Detect which cell encompasses the target text, then output its (X, Y) center coordinate. 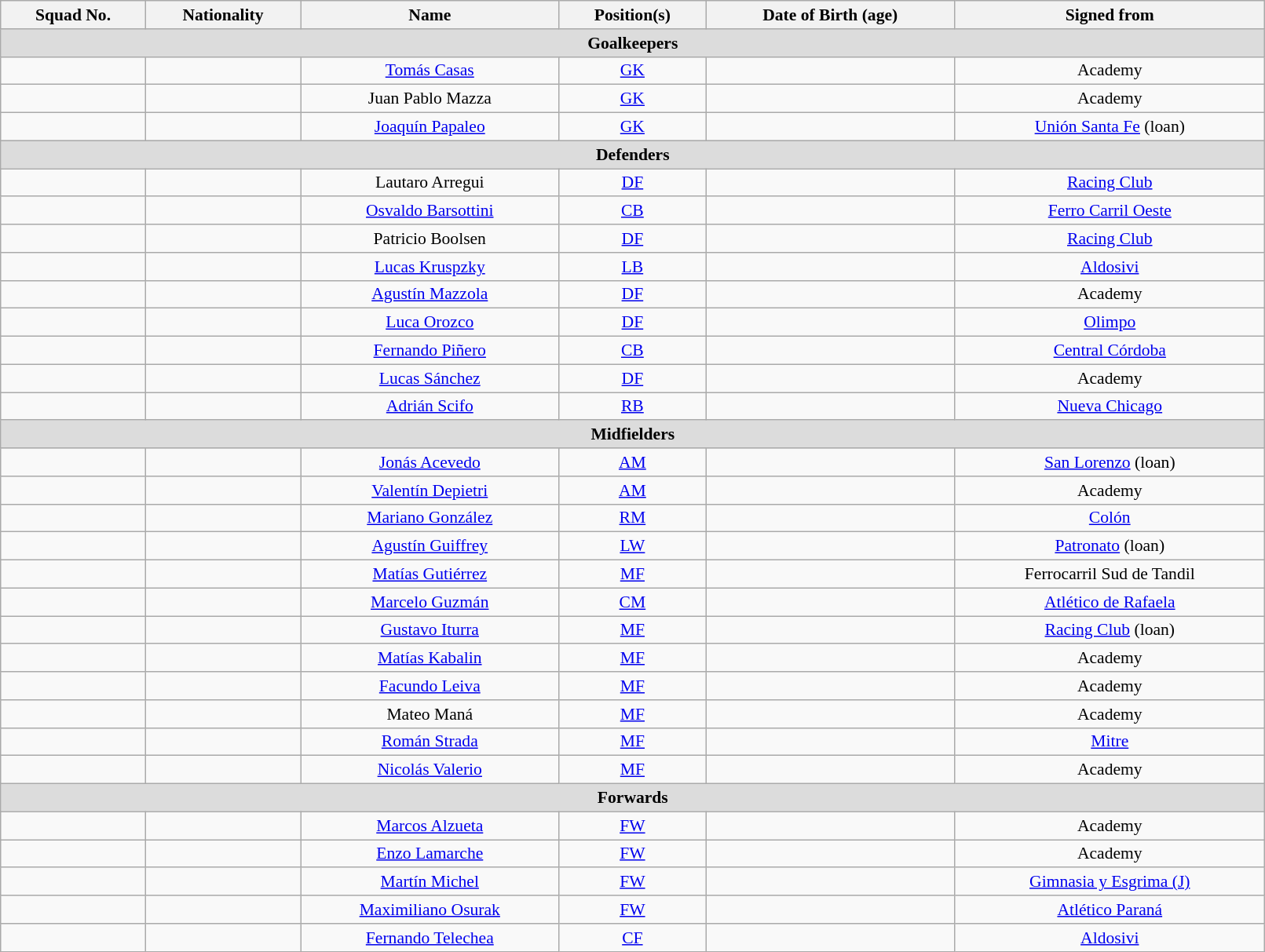
Atlético Paraná (1110, 910)
Enzo Lamarche (430, 854)
Nationality (223, 15)
Maximiliano Osurak (430, 910)
Fernando Piñero (430, 351)
Tomás Casas (430, 71)
Nicolás Valerio (430, 770)
LW (633, 546)
Marcos Alzueta (430, 826)
Juan Pablo Mazza (430, 99)
Date of Birth (age) (831, 15)
Goalkeepers (633, 43)
Adrián Scifo (430, 407)
Patricio Boolsen (430, 239)
Agustín Mazzola (430, 294)
Olimpo (1110, 323)
Patronato (loan) (1110, 546)
Luca Orozco (430, 323)
Martín Michel (430, 882)
Midfielders (633, 435)
Marcelo Guzmán (430, 602)
Ferro Carril Oeste (1110, 211)
Atlético de Rafaela (1110, 602)
Valentín Depietri (430, 491)
CF (633, 938)
CM (633, 602)
Lucas Kruspzky (430, 267)
Nueva Chicago (1110, 407)
Mateo Maná (430, 714)
Position(s) (633, 15)
Jonás Acevedo (430, 462)
Name (430, 15)
Joaquín Papaleo (430, 127)
Signed from (1110, 15)
Gimnasia y Esgrima (J) (1110, 882)
San Lorenzo (loan) (1110, 462)
Colón (1110, 518)
Ferrocarril Sud de Tandil (1110, 574)
Facundo Leiva (430, 686)
Mariano González (430, 518)
LB (633, 267)
Defenders (633, 155)
Squad No. (74, 15)
RM (633, 518)
Lautaro Arregui (430, 183)
Lucas Sánchez (430, 378)
Osvaldo Barsottini (430, 211)
Unión Santa Fe (loan) (1110, 127)
Racing Club (loan) (1110, 630)
Matías Gutiérrez (430, 574)
Fernando Telechea (430, 938)
Gustavo Iturra (430, 630)
Central Córdoba (1110, 351)
Agustín Guiffrey (430, 546)
RB (633, 407)
Forwards (633, 798)
Mitre (1110, 742)
Matías Kabalin (430, 658)
Román Strada (430, 742)
